From the cell containing the given text, extract its center point as (x, y) coordinate. 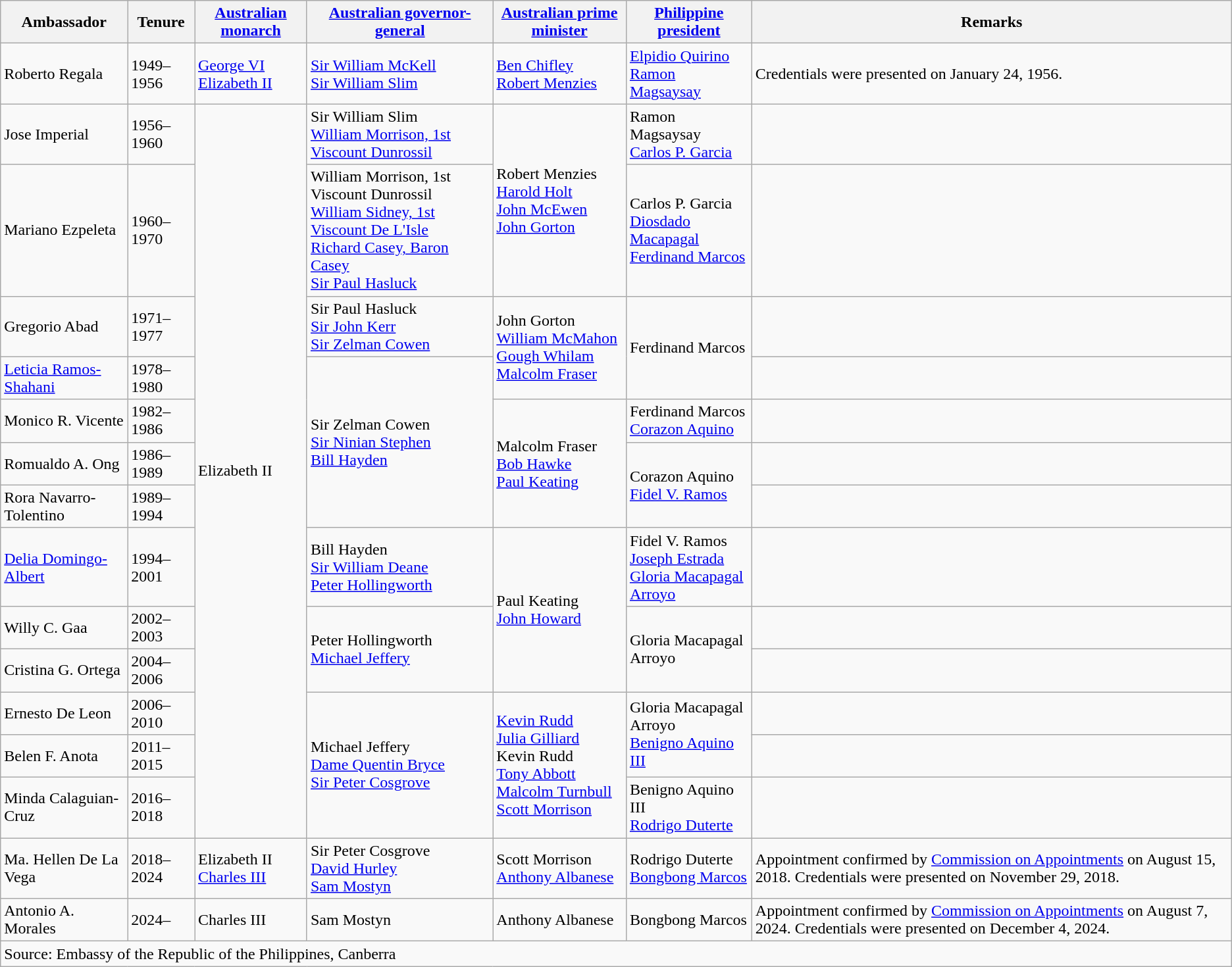
Carlos P. GarciaDiosdado MacapagalFerdinand Marcos (688, 230)
Romualdo A. Ong (64, 463)
2018–2024 (161, 868)
Sam Mostyn (399, 920)
Antonio A. Morales (64, 920)
1982–1986 (161, 421)
Benigno Aquino IIIRodrigo Duterte (688, 808)
1978–1980 (161, 378)
2004–2006 (161, 670)
Scott MorrisonAnthony Albanese (559, 868)
Michael JefferyDame Quentin BryceSir Peter Cosgrove (399, 765)
Ernesto De Leon (64, 713)
Ferdinand Marcos (688, 347)
2024– (161, 920)
Sir William McKellSir William Slim (399, 74)
George VIElizabeth II (251, 74)
Charles III (251, 920)
Appointment confirmed by Commission on Appointments on August 7, 2024. Credentials were presented on December 4, 2024. (991, 920)
Ben ChifleyRobert Menzies (559, 74)
William Morrison, 1st Viscount DunrossilWilliam Sidney, 1st Viscount De L'IsleRichard Casey, Baron CaseySir Paul Hasluck (399, 230)
Elpidio QuirinoRamon Magsaysay (688, 74)
Sir Peter CosgroveDavid HurleySam Mostyn (399, 868)
Remarks (991, 22)
Minda Calaguian-Cruz (64, 808)
Paul KeatingJohn Howard (559, 609)
Rora Navarro-Tolentino (64, 507)
Delia Domingo-Albert (64, 567)
Credentials were presented on January 24, 1956. (991, 74)
Kevin RuddJulia GilliardKevin RuddTony AbbottMalcolm TurnbullScott Morrison (559, 765)
Philippine president (688, 22)
Bongbong Marcos (688, 920)
1994–2001 (161, 567)
2011–2015 (161, 756)
John GortonWilliam McMahonGough WhilamMalcolm Fraser (559, 347)
Elizabeth IICharles III (251, 868)
Cristina G. Ortega (64, 670)
Sir Zelman CowenSir Ninian StephenBill Hayden (399, 442)
1986–1989 (161, 463)
Fidel V. RamosJoseph EstradaGloria Macapagal Arroyo (688, 567)
Anthony Albanese (559, 920)
1989–1994 (161, 507)
2006–2010 (161, 713)
Willy C. Gaa (64, 628)
Appointment confirmed by Commission on Appointments on August 15, 2018. Credentials were presented on November 29, 2018. (991, 868)
Gloria Macapagal ArroyoBenigno Aquino III (688, 735)
Belen F. Anota (64, 756)
Tenure (161, 22)
Source: Embassy of the Republic of the Philippines, Canberra (616, 954)
Australian monarch (251, 22)
Ma. Hellen De La Vega (64, 868)
1971–1977 (161, 326)
Jose Imperial (64, 134)
Mariano Ezpeleta (64, 230)
Sir William SlimWilliam Morrison, 1st Viscount Dunrossil (399, 134)
Leticia Ramos-Shahani (64, 378)
Robert MenziesHarold HoltJohn McEwenJohn Gorton (559, 200)
Ramon MagsaysayCarlos P. Garcia (688, 134)
2016–2018 (161, 808)
Gloria Macapagal Arroyo (688, 649)
Corazon AquinoFidel V. Ramos (688, 485)
Australian governor-general (399, 22)
1956–1960 (161, 134)
Ferdinand MarcosCorazon Aquino (688, 421)
Elizabeth II (251, 471)
Sir Paul HasluckSir John KerrSir Zelman Cowen (399, 326)
Australian prime minister (559, 22)
Rodrigo DuterteBongbong Marcos (688, 868)
Malcolm FraserBob HawkePaul Keating (559, 463)
2002–2003 (161, 628)
Bill HaydenSir William DeanePeter Hollingworth (399, 567)
Gregorio Abad (64, 326)
1949–1956 (161, 74)
1960–1970 (161, 230)
Monico R. Vicente (64, 421)
Roberto Regala (64, 74)
Ambassador (64, 22)
Peter HollingworthMichael Jeffery (399, 649)
